Search for the cell housing the specified text and yield its [x, y] center coordinate. 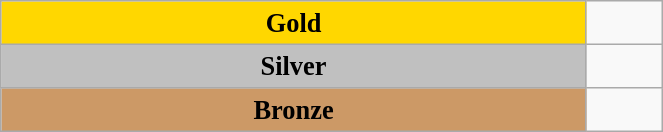
Gold [294, 22]
Silver [294, 66]
Bronze [294, 109]
